Return (X, Y) of the center of cell containing provided text 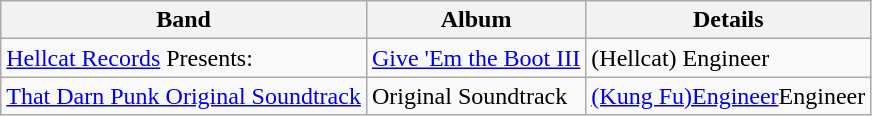
Original Soundtrack (476, 96)
Hellcat Records Presents: (184, 58)
Give 'Em the Boot III (476, 58)
(Hellcat) Engineer (728, 58)
That Darn Punk Original Soundtrack (184, 96)
(Kung Fu)EngineerEngineer (728, 96)
Band (184, 20)
Album (476, 20)
Details (728, 20)
